Find where the given text appears and provide that cell's center as (X, Y) coordinate. 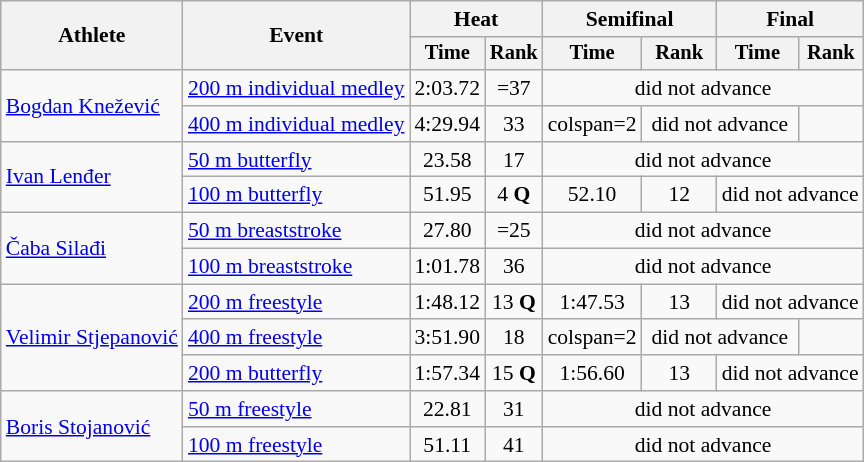
4 Q (514, 195)
17 (514, 160)
Boris Stojanović (92, 426)
400 m freestyle (296, 338)
=25 (514, 231)
50 m freestyle (296, 409)
50 m breaststroke (296, 231)
Ivan Lenđer (92, 178)
Final (790, 19)
22.81 (448, 409)
12 (680, 195)
4:29.94 (448, 124)
Velimir Stjepanović (92, 338)
1:47.53 (592, 302)
400 m individual medley (296, 124)
1:57.34 (448, 373)
100 m breaststroke (296, 267)
27.80 (448, 231)
1:56.60 (592, 373)
Event (296, 36)
Semifinal (630, 19)
2:03.72 (448, 88)
200 m butterfly (296, 373)
18 (514, 338)
Čaba Silađi (92, 248)
1:01.78 (448, 267)
31 (514, 409)
23.58 (448, 160)
13 Q (514, 302)
Bogdan Knežević (92, 106)
200 m individual medley (296, 88)
100 m butterfly (296, 195)
Heat (476, 19)
1:48.12 (448, 302)
36 (514, 267)
50 m butterfly (296, 160)
51.95 (448, 195)
200 m freestyle (296, 302)
33 (514, 124)
52.10 (592, 195)
=37 (514, 88)
3:51.90 (448, 338)
15 Q (514, 373)
Athlete (92, 36)
